Extract the [X, Y] coordinate from the center of the cell holding the provided text.  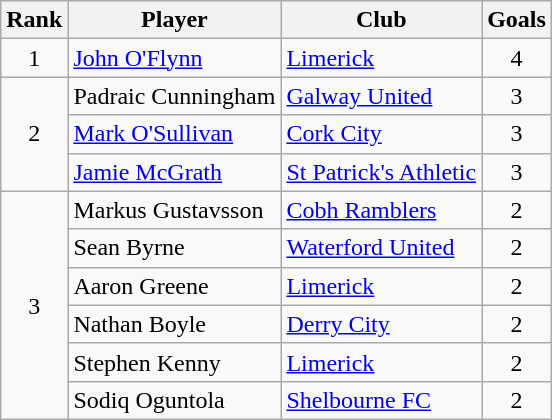
Aaron Greene [174, 286]
Padraic Cunningham [174, 96]
Sean Byrne [174, 248]
4 [517, 58]
Galway United [382, 96]
Player [174, 20]
St Patrick's Athletic [382, 172]
Cobh Ramblers [382, 210]
1 [34, 58]
Derry City [382, 324]
Markus Gustavsson [174, 210]
Shelbourne FC [382, 400]
Jamie McGrath [174, 172]
Cork City [382, 134]
Stephen Kenny [174, 362]
Sodiq Oguntola [174, 400]
Club [382, 20]
Mark O'Sullivan [174, 134]
Goals [517, 20]
John O'Flynn [174, 58]
Waterford United [382, 248]
Rank [34, 20]
Nathan Boyle [174, 324]
